Extract the (X, Y) coordinate from the center of the cell holding the provided text.  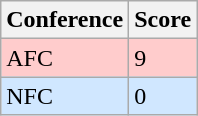
NFC (65, 96)
Score (163, 20)
0 (163, 96)
AFC (65, 58)
9 (163, 58)
Conference (65, 20)
